Search for the cell housing the specified text and yield its [X, Y] center coordinate. 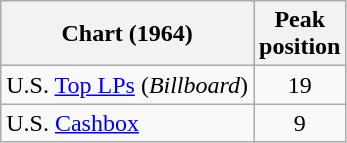
U.S. Cashbox [128, 123]
Peakposition [300, 34]
U.S. Top LPs (Billboard) [128, 85]
19 [300, 85]
9 [300, 123]
Chart (1964) [128, 34]
